Locate the cell with the specified text and output its (X, Y) center coordinate. 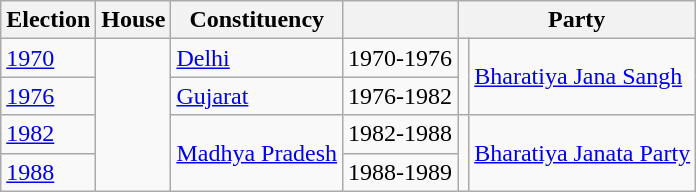
1982 (48, 134)
Gujarat (257, 96)
1976-1982 (400, 96)
Madhya Pradesh (257, 153)
1988-1989 (400, 172)
House (134, 20)
1970-1976 (400, 58)
Bharatiya Jana Sangh (582, 77)
1988 (48, 172)
Bharatiya Janata Party (582, 153)
Election (48, 20)
1970 (48, 58)
1982-1988 (400, 134)
Delhi (257, 58)
Constituency (257, 20)
1976 (48, 96)
Party (577, 20)
